Find where the given text appears and provide that cell's center as [x, y] coordinate. 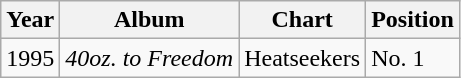
Year [30, 20]
Chart [302, 20]
No. 1 [413, 58]
Position [413, 20]
Heatseekers [302, 58]
40oz. to Freedom [150, 58]
1995 [30, 58]
Album [150, 20]
